Extract the (x, y) coordinate from the center of the cell holding the provided text.  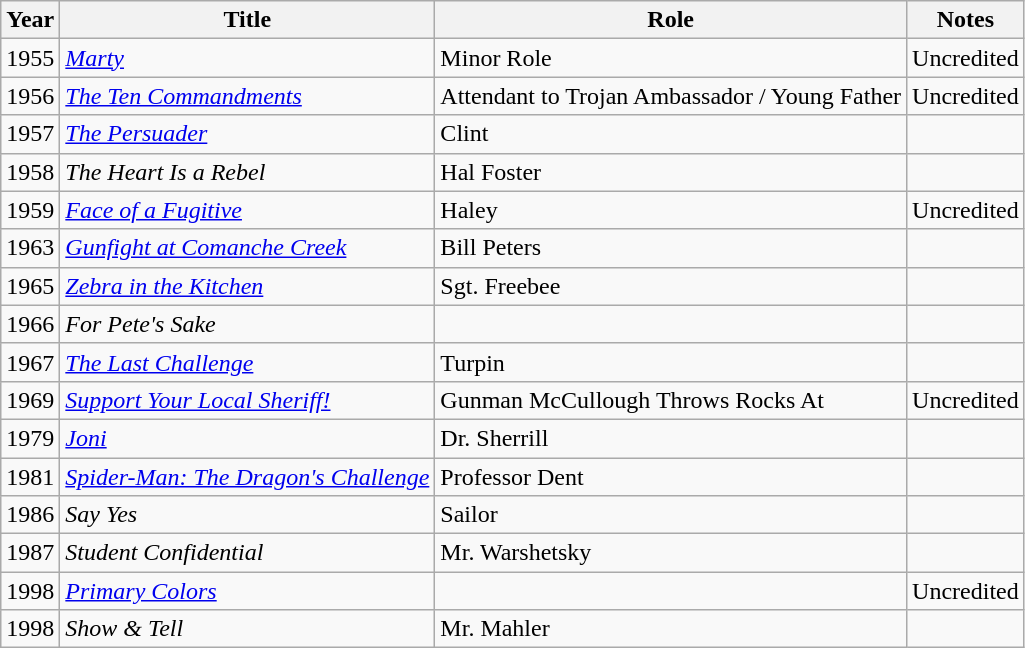
Joni (248, 438)
Clint (671, 134)
The Last Challenge (248, 362)
1963 (30, 248)
1959 (30, 210)
1957 (30, 134)
Professor Dent (671, 477)
Minor Role (671, 58)
Attendant to Trojan Ambassador / Young Father (671, 96)
Bill Peters (671, 248)
1965 (30, 286)
Mr. Warshetsky (671, 553)
1981 (30, 477)
Gunman McCullough Throws Rocks At (671, 400)
1956 (30, 96)
Title (248, 20)
1969 (30, 400)
The Heart Is a Rebel (248, 172)
1987 (30, 553)
Zebra in the Kitchen (248, 286)
1955 (30, 58)
Support Your Local Sheriff! (248, 400)
Hal Foster (671, 172)
The Ten Commandments (248, 96)
1958 (30, 172)
Sgt. Freebee (671, 286)
1986 (30, 515)
1967 (30, 362)
Student Confidential (248, 553)
Dr. Sherrill (671, 438)
Role (671, 20)
For Pete's Sake (248, 324)
Spider-Man: The Dragon's Challenge (248, 477)
Say Yes (248, 515)
Turpin (671, 362)
Mr. Mahler (671, 629)
Year (30, 20)
Gunfight at Comanche Creek (248, 248)
Sailor (671, 515)
1966 (30, 324)
1979 (30, 438)
The Persuader (248, 134)
Marty (248, 58)
Show & Tell (248, 629)
Face of a Fugitive (248, 210)
Primary Colors (248, 591)
Notes (966, 20)
Haley (671, 210)
